Output the (X, Y) coordinate of the center of the cell containing the given text.  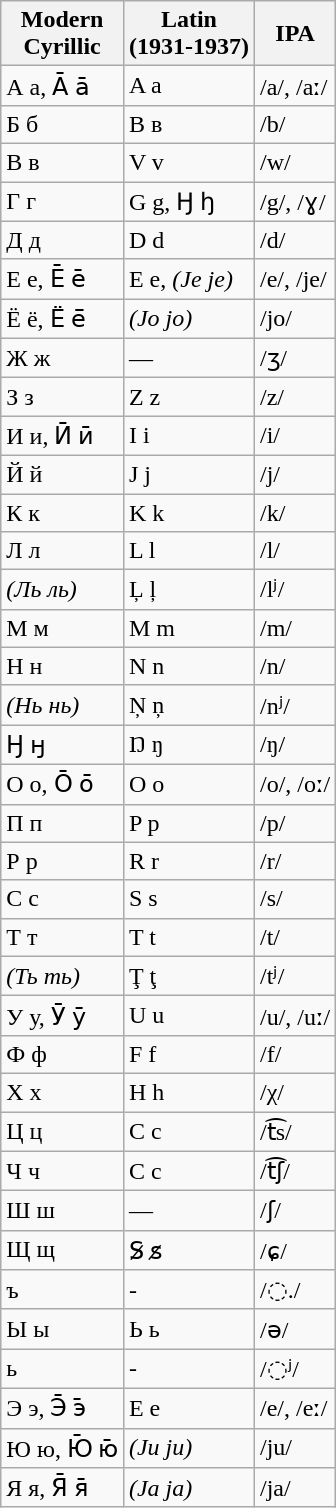
/◌./ (294, 1290)
/n/ (294, 666)
Ļ ļ (188, 590)
/t/ (294, 937)
/χ/ (294, 1092)
/l/ (294, 551)
H h (188, 1092)
R r (188, 861)
F f (188, 1054)
/◌ʲ/ (294, 1369)
Ь ь (188, 1329)
E e, (Je je) (188, 279)
Р р (62, 861)
Latin(1931-1937) (188, 34)
(Jo jo) (188, 319)
O o (188, 784)
/ɕ/ (294, 1250)
У у, Ӯ ӯ (62, 1016)
Л л (62, 551)
N n (188, 666)
G g, Ꜧ ꜧ (188, 202)
Ц ц (62, 1132)
С с (62, 899)
K k (188, 513)
/t͡ʃ/ (294, 1171)
/lʲ/ (294, 590)
ModernCyrillic (62, 34)
К к (62, 513)
/w/ (294, 162)
Ю ю, Ю̄ ю̄ (62, 1448)
ъ (62, 1290)
Ф ф (62, 1054)
Z z (188, 397)
Ч ч (62, 1171)
Х х (62, 1092)
P p (188, 823)
/m/ (294, 628)
Ш ш (62, 1211)
Ŋ ŋ (188, 745)
Д д (62, 240)
Ņ ņ (188, 705)
Ж ж (62, 358)
П п (62, 823)
/a/, /aː/ (294, 86)
S̷ s̷ (188, 1250)
Э э, Э̄ э̄ (62, 1408)
(Нь нь) (62, 705)
/p/ (294, 823)
(Ль ль) (62, 590)
Ӈ ӈ (62, 745)
/u/, /uː/ (294, 1016)
V v (188, 162)
(Ja ja) (188, 1488)
Ё ё, Ё̄ ё̄ (62, 319)
(Ть ть) (62, 976)
Е е, Е̄ е̄ (62, 279)
/t͡s/ (294, 1132)
A a (188, 86)
/tʲ/ (294, 976)
E e (188, 1408)
/i/ (294, 436)
I i (188, 436)
/j/ (294, 474)
Ы ы (62, 1329)
Т т (62, 937)
/ʒ/ (294, 358)
T t (188, 937)
/ʃ/ (294, 1211)
Г г (62, 202)
Ţ ţ (188, 976)
Я я, Я̄ я̄ (62, 1488)
/r/ (294, 861)
М м (62, 628)
З з (62, 397)
/ju/ (294, 1448)
J j (188, 474)
Н н (62, 666)
/b/ (294, 124)
ь (62, 1369)
/z/ (294, 397)
/s/ (294, 899)
Б б (62, 124)
/g/, /ɣ/ (294, 202)
L l (188, 551)
/e/, /eː/ (294, 1408)
D d (188, 240)
А а, А̄ а̄ (62, 86)
И и, Ӣ ӣ (62, 436)
S s (188, 899)
О о, О̄ о̄ (62, 784)
/d/ (294, 240)
Щ щ (62, 1250)
/ja/ (294, 1488)
(Ju ju) (188, 1448)
/ə/ (294, 1329)
IPA (294, 34)
Й й (62, 474)
U u (188, 1016)
/f/ (294, 1054)
/k/ (294, 513)
/nʲ/ (294, 705)
/e/, /je/ (294, 279)
/ŋ/ (294, 745)
/o/, /oː/ (294, 784)
M m (188, 628)
/jo/ (294, 319)
